Provide the [X, Y] coordinate of the cell's center where the given text is located.  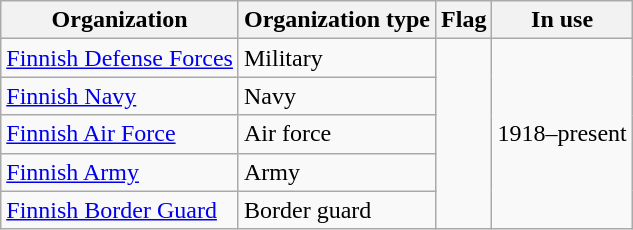
Flag [464, 20]
In use [562, 20]
Military [336, 58]
Border guard [336, 210]
Finnish Defense Forces [120, 58]
Finnish Navy [120, 96]
Finnish Air Force [120, 134]
1918–present [562, 134]
Organization type [336, 20]
Finnish Border Guard [120, 210]
Air force [336, 134]
Finnish Army [120, 172]
Navy [336, 96]
Organization [120, 20]
Army [336, 172]
